From the cell containing the given text, extract its center point as [X, Y] coordinate. 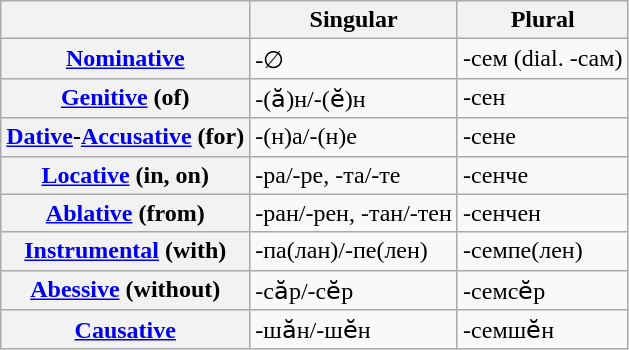
Locative (in, on) [126, 175]
-сен [542, 98]
Plural [542, 20]
-семпе(лен) [542, 251]
Instrumental (with) [126, 251]
-сем (dial. -сам) [542, 59]
-(н)а/-(н)е [354, 137]
-сенче [542, 175]
-сӑр/-сӗр [354, 290]
Singular [354, 20]
-сенчен [542, 213]
-семсӗр [542, 290]
-ран/-рен, -тан/-тен [354, 213]
Abessive (without) [126, 290]
Ablative (from) [126, 213]
-сене [542, 137]
-семшӗн [542, 330]
-ра/-ре, -та/-те [354, 175]
Dative-Accusative (for) [126, 137]
-∅ [354, 59]
Genitive (of) [126, 98]
-(ӑ)н/-(ӗ)н [354, 98]
Causative [126, 330]
Nominative [126, 59]
-шӑн/-шӗн [354, 330]
-па(лан)/-пе(лен) [354, 251]
